Extract the (x, y) coordinate from the center of the cell holding the provided text.  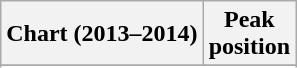
Chart (2013–2014) (102, 34)
Peakposition (249, 34)
